Identify which cell holds the provided text, then report its [X, Y] central coordinate. 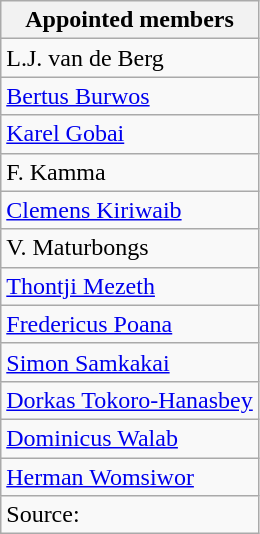
L.J. van de Berg [130, 58]
Thontji Mezeth [130, 286]
Simon Samkakai [130, 362]
Bertus Burwos [130, 96]
Clemens Kiriwaib [130, 210]
V. Maturbongs [130, 248]
Dorkas Tokoro-Hanasbey [130, 400]
Dominicus Walab [130, 438]
Fredericus Poana [130, 324]
Herman Womsiwor [130, 477]
F. Kamma [130, 172]
Appointed members [130, 20]
Source: [130, 515]
Karel Gobai [130, 134]
